Return (x, y) of the center of cell containing provided text 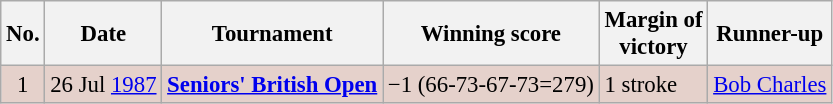
1 stroke (654, 85)
26 Jul 1987 (104, 85)
Margin ofvictory (654, 34)
Seniors' British Open (272, 85)
1 (23, 85)
Runner-up (770, 34)
Tournament (272, 34)
Date (104, 34)
No. (23, 34)
Winning score (492, 34)
−1 (66-73-67-73=279) (492, 85)
Bob Charles (770, 85)
